Locate the cell with the specified text and output its [x, y] center coordinate. 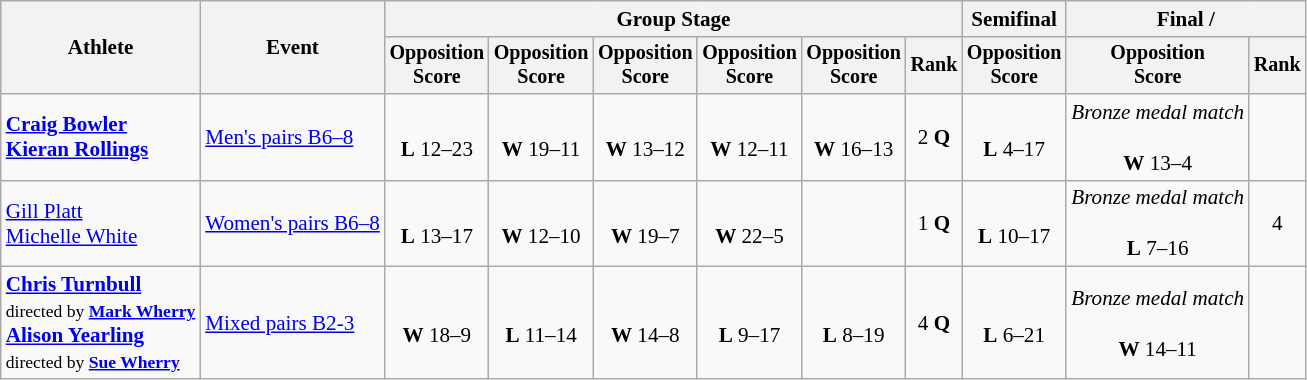
W 13–12 [645, 137]
L 8–19 [854, 323]
W 12–10 [541, 223]
Mixed pairs B2-3 [292, 323]
W 14–8 [645, 323]
W 22–5 [749, 223]
L 11–14 [541, 323]
L 9–17 [749, 323]
Group Stage [674, 18]
Gill PlattMichelle White [101, 223]
Final / [1186, 18]
1 Q [934, 223]
L 4–17 [1014, 137]
Women's pairs B6–8 [292, 223]
W 19–7 [645, 223]
W 16–13 [854, 137]
L 12–23 [437, 137]
L 13–17 [437, 223]
Men's pairs B6–8 [292, 137]
Bronze medal matchL 7–16 [1158, 223]
W 12–11 [749, 137]
Athlete [101, 48]
L 10–17 [1014, 223]
Craig BowlerKieran Rollings [101, 137]
2 Q [934, 137]
Semifinal [1014, 18]
Chris Turnbulldirected by Mark WherryAlison Yearlingdirected by Sue Wherry [101, 323]
Bronze medal matchW 14–11 [1158, 323]
L 6–21 [1014, 323]
4 [1277, 223]
4 Q [934, 323]
W 19–11 [541, 137]
Event [292, 48]
W 18–9 [437, 323]
Bronze medal matchW 13–4 [1158, 137]
